Locate the cell with the specified text and output its [X, Y] center coordinate. 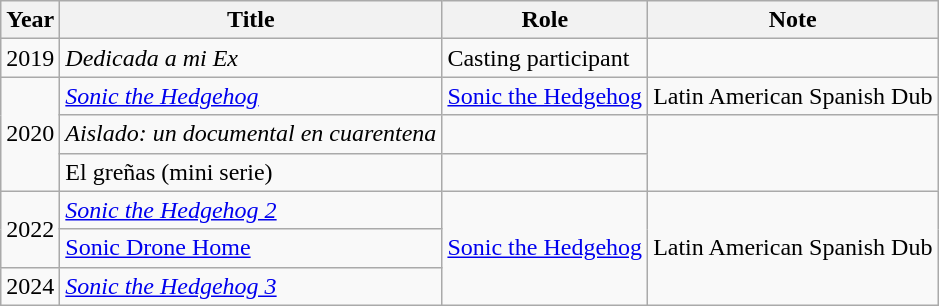
2019 [30, 58]
Dedicada a mi Ex [251, 58]
Sonic the Hedgehog 3 [251, 286]
Role [545, 20]
Year [30, 20]
El greñas (mini serie) [251, 172]
2024 [30, 286]
Sonic the Hedgehog 2 [251, 210]
Casting participant [545, 58]
Aislado: un documental en cuarentena [251, 134]
Title [251, 20]
Note [793, 20]
Sonic Drone Home [251, 248]
2022 [30, 229]
2020 [30, 134]
